Locate the cell with the specified text and output its [X, Y] center coordinate. 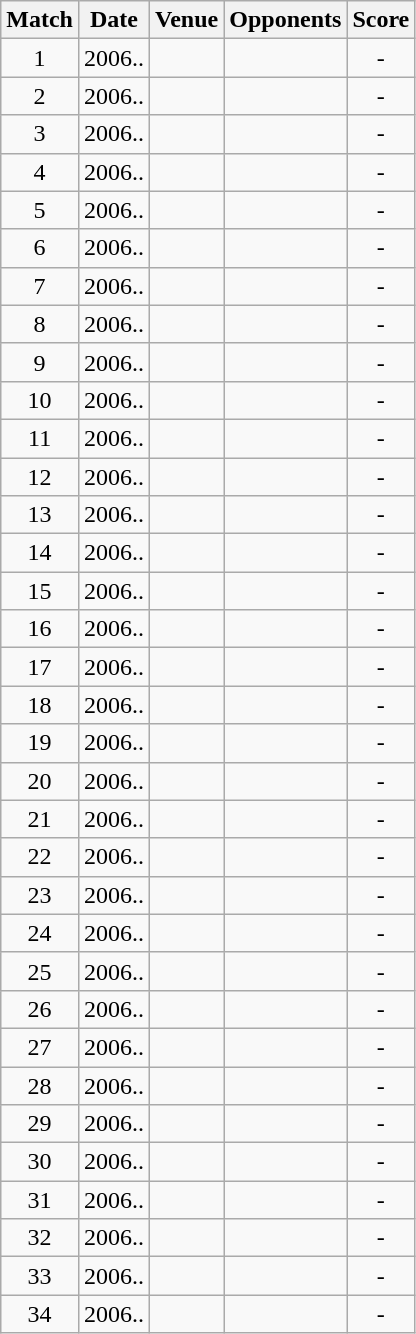
28 [40, 1085]
6 [40, 248]
14 [40, 553]
33 [40, 1276]
17 [40, 667]
5 [40, 210]
25 [40, 971]
32 [40, 1238]
31 [40, 1200]
23 [40, 895]
12 [40, 477]
Opponents [286, 20]
18 [40, 705]
24 [40, 933]
19 [40, 743]
7 [40, 286]
3 [40, 134]
20 [40, 781]
30 [40, 1162]
26 [40, 1009]
9 [40, 362]
34 [40, 1314]
Venue [187, 20]
Match [40, 20]
8 [40, 324]
15 [40, 591]
4 [40, 172]
11 [40, 438]
16 [40, 629]
13 [40, 515]
10 [40, 400]
Date [114, 20]
Score [381, 20]
21 [40, 819]
1 [40, 58]
22 [40, 857]
2 [40, 96]
29 [40, 1124]
27 [40, 1047]
